Capture the cell that displays the provided text and extract its (X, Y) central coordinate. 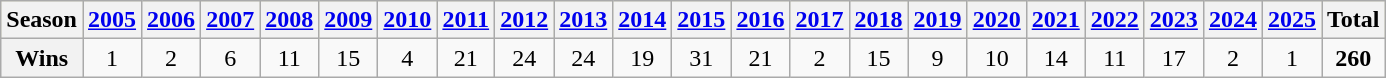
2013 (584, 20)
10 (996, 58)
2018 (878, 20)
2010 (408, 20)
4 (408, 58)
2017 (820, 20)
31 (702, 58)
2011 (466, 20)
2019 (938, 20)
Total (1354, 20)
2005 (112, 20)
2007 (230, 20)
Season (42, 20)
9 (938, 58)
6 (230, 58)
2021 (1056, 20)
2009 (348, 20)
2014 (642, 20)
2024 (1232, 20)
19 (642, 58)
14 (1056, 58)
2006 (172, 20)
2008 (290, 20)
2023 (1174, 20)
2020 (996, 20)
2025 (1292, 20)
2016 (760, 20)
260 (1354, 58)
17 (1174, 58)
2012 (524, 20)
2015 (702, 20)
Wins (42, 58)
2022 (1114, 20)
